Scan for the cell matching the given text and deliver its (X, Y) coordinate at center. 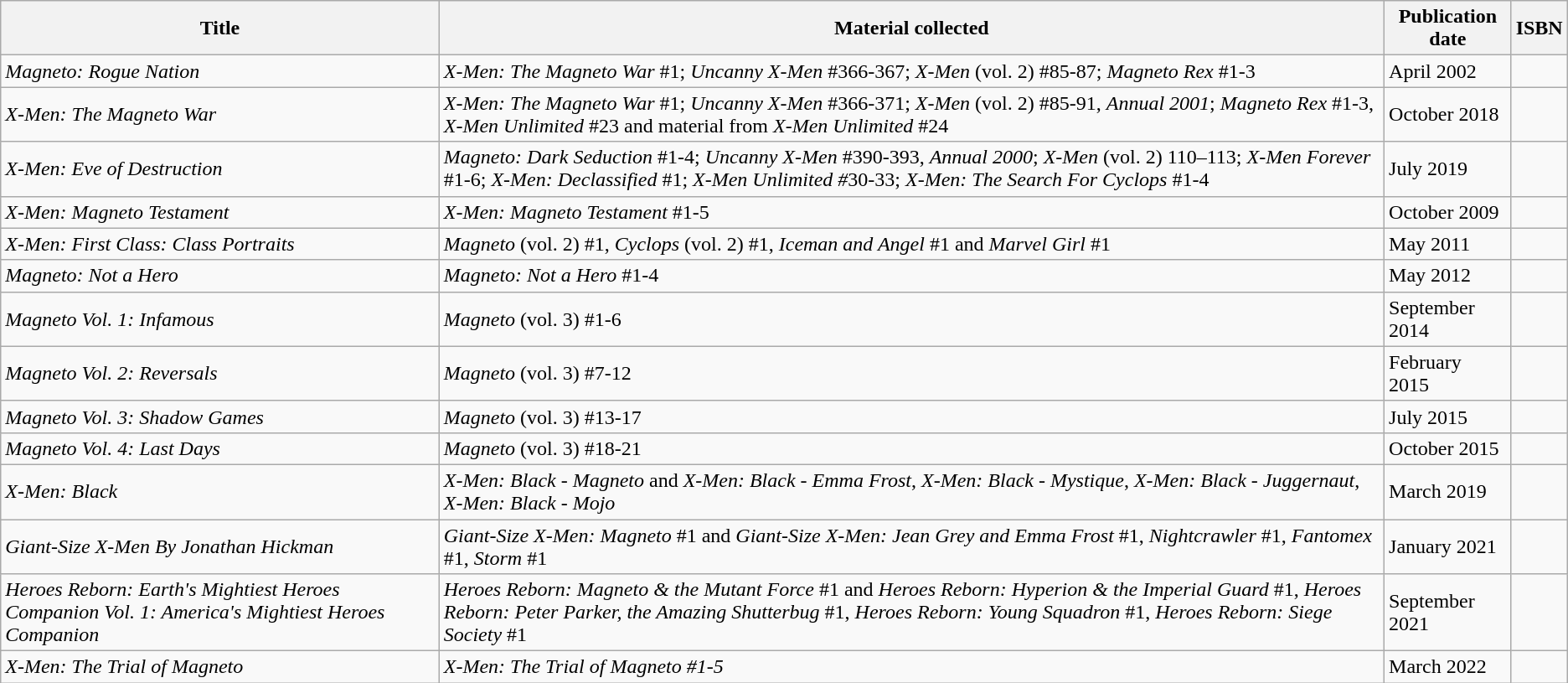
X-Men: Magneto Testament #1-5 (911, 212)
April 2002 (1448, 71)
X-Men: Magneto Testament (220, 212)
Publication date (1448, 28)
X-Men: The Trial of Magneto #1-5 (911, 667)
Magneto Vol. 2: Reversals (220, 374)
July 2019 (1448, 169)
July 2015 (1448, 417)
January 2021 (1448, 546)
X-Men: Eve of Destruction (220, 169)
X-Men: The Magneto War (220, 114)
February 2015 (1448, 374)
ISBN (1540, 28)
October 2009 (1448, 212)
Magneto (vol. 3) #7-12 (911, 374)
Magneto (vol. 2) #1, Cyclops (vol. 2) #1, Iceman and Angel #1 and Marvel Girl #1 (911, 244)
Magneto Vol. 3: Shadow Games (220, 417)
X-Men: First Class: Class Portraits (220, 244)
Magneto Vol. 4: Last Days (220, 448)
X-Men: The Trial of Magneto (220, 667)
Giant-Size X-Men By Jonathan Hickman (220, 546)
X-Men: Black (220, 491)
September 2021 (1448, 613)
May 2012 (1448, 276)
Magneto Vol. 1: Infamous (220, 318)
Magneto (vol. 3) #13-17 (911, 417)
Magneto (vol. 3) #1-6 (911, 318)
Magneto: Not a Hero #1-4 (911, 276)
May 2011 (1448, 244)
October 2015 (1448, 448)
March 2022 (1448, 667)
Magneto: Rogue Nation (220, 71)
Material collected (911, 28)
Giant-Size X-Men: Magneto #1 and Giant-Size X-Men: Jean Grey and Emma Frost #1, Nightcrawler #1, Fantomex #1, Storm #1 (911, 546)
Magneto: Not a Hero (220, 276)
October 2018 (1448, 114)
Title (220, 28)
X-Men: Black - Magneto and X-Men: Black - Emma Frost, X-Men: Black - Mystique, X-Men: Black - Juggernaut, X-Men: Black - Mojo (911, 491)
September 2014 (1448, 318)
March 2019 (1448, 491)
Magneto (vol. 3) #18-21 (911, 448)
X-Men: The Magneto War #1; Uncanny X-Men #366-367; X-Men (vol. 2) #85-87; Magneto Rex #1-3 (911, 71)
Heroes Reborn: Earth's Mightiest Heroes Companion Vol. 1: America's Mightiest Heroes Companion (220, 613)
